Return the [x, y] coordinate for the center point of the cell that contains the specified text.  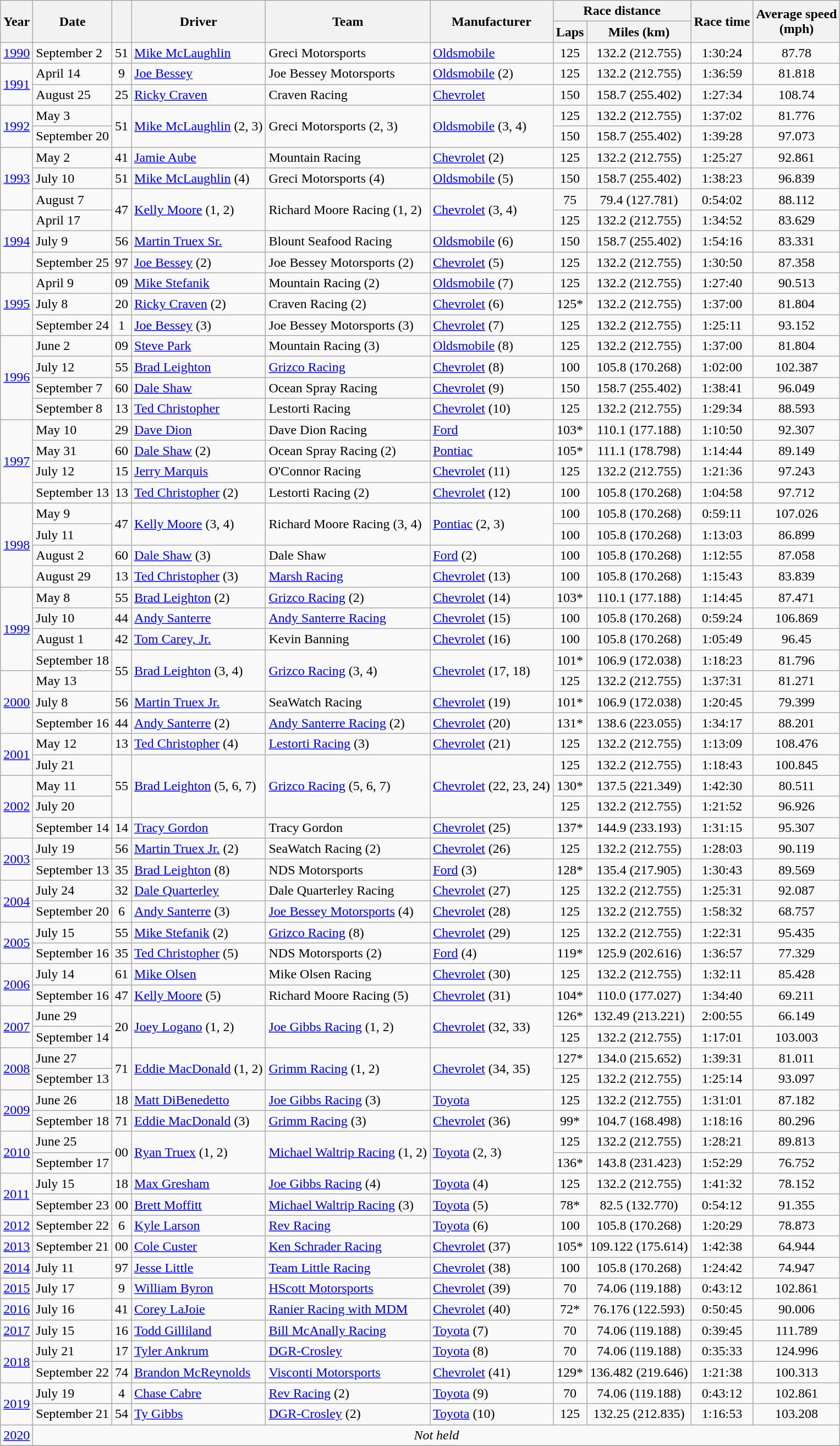
July 16 [73, 1310]
81.796 [797, 660]
July 17 [73, 1289]
1:04:58 [722, 492]
Andy Santerre Racing [348, 618]
1:12:55 [722, 555]
87.471 [797, 597]
136.482 (219.646) [639, 1372]
1:14:44 [722, 451]
Brett Moffitt [199, 1204]
143.8 (231.423) [639, 1163]
Andy Santerre (3) [199, 911]
June 25 [73, 1142]
85.428 [797, 974]
Tom Carey, Jr. [199, 639]
Chevrolet (14) [492, 597]
Mike Olsen Racing [348, 974]
Andy Santerre Racing (2) [348, 723]
Toyota (9) [492, 1393]
1995 [17, 304]
91.355 [797, 1204]
14 [122, 828]
Brad Leighton (2) [199, 597]
Pontiac [492, 451]
1990 [17, 53]
103.208 [797, 1414]
103.003 [797, 1037]
Chevrolet (19) [492, 702]
90.513 [797, 283]
79.4 (127.781) [639, 199]
1:27:40 [722, 283]
0:39:45 [722, 1330]
130* [570, 786]
Chevrolet [492, 95]
1:20:29 [722, 1225]
Richard Moore Racing (5) [348, 995]
Ricky Craven [199, 95]
July 20 [73, 807]
Chevrolet (31) [492, 995]
96.926 [797, 807]
NDS Motorsports (2) [348, 954]
Grizco Racing (3, 4) [348, 671]
107.026 [797, 513]
2013 [17, 1246]
1:18:16 [722, 1121]
1992 [17, 126]
1:20:45 [722, 702]
Ted Christopher (3) [199, 576]
2:00:55 [722, 1016]
110.0 (177.027) [639, 995]
Brad Leighton (8) [199, 869]
Joe Bessey [199, 74]
1:29:34 [722, 409]
87.058 [797, 555]
Ted Christopher (5) [199, 954]
1:37:31 [722, 681]
Greci Motorsports [348, 53]
111.1 (178.798) [639, 451]
106.869 [797, 618]
Joe Gibbs Racing (4) [348, 1184]
Oldsmobile [492, 53]
96.45 [797, 639]
87.358 [797, 262]
May 11 [73, 786]
1:15:43 [722, 576]
89.149 [797, 451]
1:37:02 [722, 116]
1:05:49 [722, 639]
Chevrolet (38) [492, 1267]
1:25:14 [722, 1079]
Chevrolet (10) [492, 409]
83.331 [797, 241]
September 17 [73, 1163]
1:30:24 [722, 53]
Cole Custer [199, 1246]
86.899 [797, 534]
125* [570, 304]
Joe Bessey Motorsports [348, 74]
1:41:32 [722, 1184]
Chevrolet (22, 23, 24) [492, 786]
May 8 [73, 597]
April 17 [73, 220]
May 3 [73, 116]
Craven Racing (2) [348, 304]
Richard Moore Racing (1, 2) [348, 210]
100.313 [797, 1372]
100.845 [797, 765]
1997 [17, 461]
1:13:03 [722, 534]
September 24 [73, 325]
Dave Dion Racing [348, 430]
1:39:31 [722, 1058]
1:22:31 [722, 933]
Team Little Racing [348, 1267]
127* [570, 1058]
99* [570, 1121]
108.74 [797, 95]
Oldsmobile (7) [492, 283]
DGR-Crosley (2) [348, 1414]
92.307 [797, 430]
78.873 [797, 1225]
1:31:15 [722, 828]
125.9 (202.616) [639, 954]
2003 [17, 859]
81.776 [797, 116]
2002 [17, 807]
Miles (km) [639, 32]
137* [570, 828]
1:02:00 [722, 367]
2006 [17, 985]
Martin Truex Sr. [199, 241]
Chevrolet (15) [492, 618]
Toyota (10) [492, 1414]
Craven Racing [348, 95]
0:59:11 [722, 513]
4 [122, 1393]
Chevrolet (3, 4) [492, 210]
Ryan Truex (1, 2) [199, 1152]
Blount Seafood Racing [348, 241]
2017 [17, 1330]
Martin Truex Jr. (2) [199, 848]
September 7 [73, 388]
2008 [17, 1069]
0:59:24 [722, 618]
144.9 (233.193) [639, 828]
Oldsmobile (6) [492, 241]
May 2 [73, 157]
Andy Santerre (2) [199, 723]
Corey LaJoie [199, 1310]
1:42:38 [722, 1246]
1:28:21 [722, 1142]
2010 [17, 1152]
97.712 [797, 492]
June 27 [73, 1058]
102.387 [797, 367]
1:52:29 [722, 1163]
Ocean Spray Racing (2) [348, 451]
81.818 [797, 74]
August 29 [73, 576]
Race time [722, 21]
Mike Stefanik (2) [199, 933]
29 [122, 430]
1:10:50 [722, 430]
1:27:34 [722, 95]
2012 [17, 1225]
129* [570, 1372]
88.593 [797, 409]
Brad Leighton (3, 4) [199, 671]
1:16:53 [722, 1414]
Grizco Racing [348, 367]
Pontiac (2, 3) [492, 524]
Marsh Racing [348, 576]
Toyota (7) [492, 1330]
42 [122, 639]
1993 [17, 178]
96.839 [797, 178]
Mike McLaughlin (2, 3) [199, 126]
April 14 [73, 74]
Manufacturer [492, 21]
Bill McAnally Racing [348, 1330]
Brandon McReynolds [199, 1372]
54 [122, 1414]
137.5 (221.349) [639, 786]
Rev Racing [348, 1225]
109.122 (175.614) [639, 1246]
2016 [17, 1310]
NDS Motorsports [348, 869]
Chevrolet (39) [492, 1289]
Toyota (2, 3) [492, 1152]
Dale Quarterley Racing [348, 890]
1:31:01 [722, 1100]
Michael Waltrip Racing (1, 2) [348, 1152]
95.435 [797, 933]
1991 [17, 84]
September 25 [73, 262]
90.119 [797, 848]
Lestorti Racing (3) [348, 744]
May 10 [73, 430]
Joey Logano (1, 2) [199, 1027]
Team [348, 21]
92.087 [797, 890]
76.176 (122.593) [639, 1310]
Brad Leighton (5, 6, 7) [199, 786]
Jesse Little [199, 1267]
Race distance [622, 11]
Toyota (6) [492, 1225]
Joe Bessey Motorsports (4) [348, 911]
1:30:50 [722, 262]
Mountain Racing [348, 157]
32 [122, 890]
Chevrolet (37) [492, 1246]
June 29 [73, 1016]
1998 [17, 545]
O'Connor Racing [348, 472]
Toyota (5) [492, 1204]
Toyota (8) [492, 1351]
25 [122, 95]
Jerry Marquis [199, 472]
1:18:23 [722, 660]
2005 [17, 943]
75 [570, 199]
Average speed(mph) [797, 21]
Visconti Motorsports [348, 1372]
Chevrolet (27) [492, 890]
Tyler Ankrum [199, 1351]
2020 [17, 1435]
93.097 [797, 1079]
88.112 [797, 199]
Joe Bessey (3) [199, 325]
1:28:03 [722, 848]
88.201 [797, 723]
82.5 (132.770) [639, 1204]
Rev Racing (2) [348, 1393]
1:38:41 [722, 388]
Chevrolet (2) [492, 157]
80.296 [797, 1121]
Toyota (4) [492, 1184]
Chevrolet (11) [492, 472]
1:13:09 [722, 744]
104* [570, 995]
1:30:43 [722, 869]
April 9 [73, 283]
2014 [17, 1267]
0:35:33 [722, 1351]
Joe Bessey Motorsports (3) [348, 325]
Eddie MacDonald (1, 2) [199, 1069]
Andy Santerre [199, 618]
2019 [17, 1404]
May 13 [73, 681]
Mountain Racing (2) [348, 283]
79.399 [797, 702]
Mountain Racing (3) [348, 346]
August 25 [73, 95]
1:25:31 [722, 890]
Dale Quarterley [199, 890]
81.011 [797, 1058]
Ted Christopher (4) [199, 744]
Kelly Moore (5) [199, 995]
61 [122, 974]
132.49 (213.221) [639, 1016]
Ford (3) [492, 869]
1:54:16 [722, 241]
Driver [199, 21]
83.629 [797, 220]
Kyle Larson [199, 1225]
1:36:57 [722, 954]
July 9 [73, 241]
1:25:11 [722, 325]
1:21:38 [722, 1372]
Oldsmobile (3, 4) [492, 126]
1 [122, 325]
90.006 [797, 1310]
Laps [570, 32]
0:50:45 [722, 1310]
96.049 [797, 388]
15 [122, 472]
Kelly Moore (3, 4) [199, 524]
Lestorti Racing [348, 409]
Eddie MacDonald (3) [199, 1121]
1:21:52 [722, 807]
69.211 [797, 995]
Toyota [492, 1100]
2009 [17, 1110]
Brad Leighton [199, 367]
108.476 [797, 744]
2007 [17, 1027]
Oldsmobile (8) [492, 346]
Todd Gilliland [199, 1330]
2001 [17, 754]
1:14:45 [722, 597]
Grizco Racing (2) [348, 597]
77.329 [797, 954]
Mike McLaughlin (4) [199, 178]
Ted Christopher (2) [199, 492]
83.839 [797, 576]
SeaWatch Racing (2) [348, 848]
1:32:11 [722, 974]
76.752 [797, 1163]
1999 [17, 628]
Chevrolet (7) [492, 325]
0:54:12 [722, 1204]
Chevrolet (8) [492, 367]
Steve Park [199, 346]
Chevrolet (29) [492, 933]
138.6 (223.055) [639, 723]
Greci Motorsports (2, 3) [348, 126]
Dave Dion [199, 430]
July 14 [73, 974]
Max Gresham [199, 1184]
1:17:01 [722, 1037]
SeaWatch Racing [348, 702]
64.944 [797, 1246]
1:36:59 [722, 74]
1:25:27 [722, 157]
Ted Christopher [199, 409]
1:38:23 [722, 178]
Mike McLaughlin [199, 53]
Chevrolet (36) [492, 1121]
Grimm Racing (3) [348, 1121]
111.789 [797, 1330]
89.569 [797, 869]
Grizco Racing (8) [348, 933]
Ford (4) [492, 954]
Not held [437, 1435]
134.0 (215.652) [639, 1058]
Chevrolet (20) [492, 723]
1:21:36 [722, 472]
2000 [17, 702]
Chevrolet (17, 18) [492, 671]
Michael Waltrip Racing (3) [348, 1204]
93.152 [797, 325]
1:34:52 [722, 220]
Ocean Spray Racing [348, 388]
Ken Schrader Racing [348, 1246]
Grimm Racing (1, 2) [348, 1069]
May 31 [73, 451]
104.7 (168.498) [639, 1121]
132.25 (212.835) [639, 1414]
1996 [17, 377]
Richard Moore Racing (3, 4) [348, 524]
74 [122, 1372]
1:34:40 [722, 995]
Joe Bessey Motorsports (2) [348, 262]
September 23 [73, 1204]
66.149 [797, 1016]
Matt DiBenedetto [199, 1100]
September 8 [73, 409]
68.757 [797, 911]
May 12 [73, 744]
Martin Truex Jr. [199, 702]
August 1 [73, 639]
2015 [17, 1289]
Greci Motorsports (4) [348, 178]
80.511 [797, 786]
September 2 [73, 53]
DGR-Crosley [348, 1351]
Chevrolet (40) [492, 1310]
136* [570, 1163]
Chevrolet (30) [492, 974]
Chevrolet (21) [492, 744]
June 26 [73, 1100]
Chevrolet (25) [492, 828]
Dale Shaw (2) [199, 451]
87.182 [797, 1100]
Chevrolet (13) [492, 576]
1994 [17, 241]
1:58:32 [722, 911]
Ranier Racing with MDM [348, 1310]
89.813 [797, 1142]
August 2 [73, 555]
Oldsmobile (5) [492, 178]
1:42:30 [722, 786]
2004 [17, 901]
72* [570, 1310]
Chevrolet (32, 33) [492, 1027]
HScott Motorsports [348, 1289]
97.243 [797, 472]
1:39:28 [722, 136]
Chevrolet (26) [492, 848]
97.073 [797, 136]
Year [17, 21]
Ty Gibbs [199, 1414]
78* [570, 1204]
June 2 [73, 346]
74.947 [797, 1267]
17 [122, 1351]
Chevrolet (34, 35) [492, 1069]
1:24:42 [722, 1267]
Chevrolet (6) [492, 304]
Kelly Moore (1, 2) [199, 210]
William Byron [199, 1289]
81.271 [797, 681]
Chevrolet (16) [492, 639]
Jamie Aube [199, 157]
131* [570, 723]
August 7 [73, 199]
0:54:02 [722, 199]
Chevrolet (28) [492, 911]
119* [570, 954]
Grizco Racing (5, 6, 7) [348, 786]
Joe Gibbs Racing (1, 2) [348, 1027]
78.152 [797, 1184]
95.307 [797, 828]
Joe Bessey (2) [199, 262]
Chevrolet (41) [492, 1372]
Chase Cabre [199, 1393]
Ford [492, 430]
92.861 [797, 157]
Kevin Banning [348, 639]
2011 [17, 1194]
Mike Olsen [199, 974]
124.996 [797, 1351]
Chevrolet (5) [492, 262]
July 24 [73, 890]
87.78 [797, 53]
Dale Shaw (3) [199, 555]
Chevrolet (9) [492, 388]
Date [73, 21]
Ford (2) [492, 555]
128* [570, 869]
Chevrolet (12) [492, 492]
2018 [17, 1362]
Ricky Craven (2) [199, 304]
May 9 [73, 513]
135.4 (217.905) [639, 869]
Mike Stefanik [199, 283]
1:34:17 [722, 723]
1:18:43 [722, 765]
16 [122, 1330]
Oldsmobile (2) [492, 74]
Lestorti Racing (2) [348, 492]
Joe Gibbs Racing (3) [348, 1100]
126* [570, 1016]
